Determine the (x, y) coordinate at the center of the cell enclosing the given text.  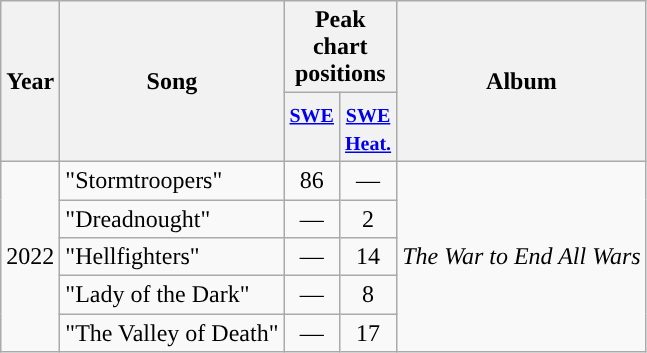
"The Valley of Death" (172, 333)
SWE (312, 128)
"Hellfighters" (172, 257)
Album (522, 82)
"Lady of the Dark" (172, 295)
8 (368, 295)
17 (368, 333)
The War to End All Wars (522, 256)
"Dreadnought" (172, 219)
"Stormtroopers" (172, 180)
Peak chart positions (340, 47)
Year (30, 82)
14 (368, 257)
2022 (30, 256)
SWEHeat. (368, 128)
86 (312, 180)
2 (368, 219)
Song (172, 82)
